Capture the cell that displays the provided text and extract its (x, y) central coordinate. 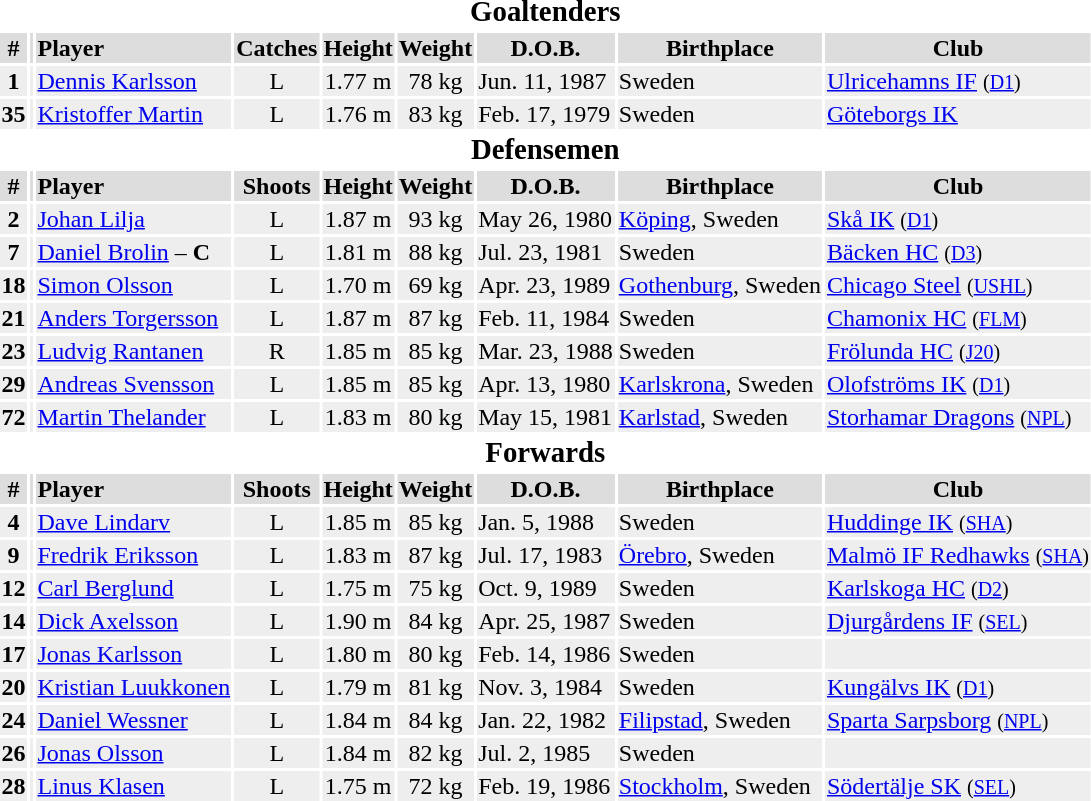
Göteborgs IK (958, 114)
Andreas Svensson (134, 384)
69 kg (435, 285)
Defensemen (546, 150)
Ludvig Rantanen (134, 351)
72 (14, 417)
Kungälvs IK (D1) (958, 687)
Feb. 11, 1984 (546, 318)
Dennis Karlsson (134, 81)
4 (14, 522)
21 (14, 318)
Karlskoga HC (D2) (958, 588)
Olofströms IK (D1) (958, 384)
Feb. 17, 1979 (546, 114)
83 kg (435, 114)
Apr. 25, 1987 (546, 621)
78 kg (435, 81)
Mar. 23, 1988 (546, 351)
Storhamar Dragons (NPL) (958, 417)
Köping, Sweden (720, 219)
26 (14, 753)
Kristian Luukkonen (134, 687)
Karlstad, Sweden (720, 417)
Örebro, Sweden (720, 555)
7 (14, 252)
35 (14, 114)
2 (14, 219)
Forwards (546, 453)
28 (14, 786)
Gothenburg, Sweden (720, 285)
Oct. 9, 1989 (546, 588)
Chamonix HC (FLM) (958, 318)
Dick Axelsson (134, 621)
88 kg (435, 252)
Apr. 23, 1989 (546, 285)
9 (14, 555)
75 kg (435, 588)
1.81 m (358, 252)
Jan. 5, 1988 (546, 522)
18 (14, 285)
Dave Lindarv (134, 522)
Filipstad, Sweden (720, 720)
12 (14, 588)
Södertälje SK (SEL) (958, 786)
1.76 m (358, 114)
1.77 m (358, 81)
Jun. 11, 1987 (546, 81)
24 (14, 720)
1 (14, 81)
Djurgårdens IF (SEL) (958, 621)
Daniel Wessner (134, 720)
Jan. 22, 1982 (546, 720)
Stockholm, Sweden (720, 786)
29 (14, 384)
Feb. 19, 1986 (546, 786)
Karlskrona, Sweden (720, 384)
Johan Lilja (134, 219)
14 (14, 621)
20 (14, 687)
Malmö IF Redhawks (SHA) (958, 555)
Huddinge IK (SHA) (958, 522)
Skå IK (D1) (958, 219)
R (277, 351)
Catches (277, 48)
Martin Thelander (134, 417)
17 (14, 654)
Frölunda HC (J20) (958, 351)
1.79 m (358, 687)
Jul. 2, 1985 (546, 753)
Carl Berglund (134, 588)
Daniel Brolin – C (134, 252)
Nov. 3, 1984 (546, 687)
1.80 m (358, 654)
93 kg (435, 219)
81 kg (435, 687)
1.90 m (358, 621)
Feb. 14, 1986 (546, 654)
Anders Torgersson (134, 318)
Jul. 17, 1983 (546, 555)
Simon Olsson (134, 285)
Jul. 23, 1981 (546, 252)
1.70 m (358, 285)
Apr. 13, 1980 (546, 384)
May 26, 1980 (546, 219)
Linus Klasen (134, 786)
Jonas Olsson (134, 753)
82 kg (435, 753)
Fredrik Eriksson (134, 555)
May 15, 1981 (546, 417)
Bäcken HC (D3) (958, 252)
Ulricehamns IF (D1) (958, 81)
Jonas Karlsson (134, 654)
Sparta Sarpsborg (NPL) (958, 720)
72 kg (435, 786)
Chicago Steel (USHL) (958, 285)
Kristoffer Martin (134, 114)
23 (14, 351)
